Scan for the cell matching the given text and deliver its [X, Y] coordinate at center. 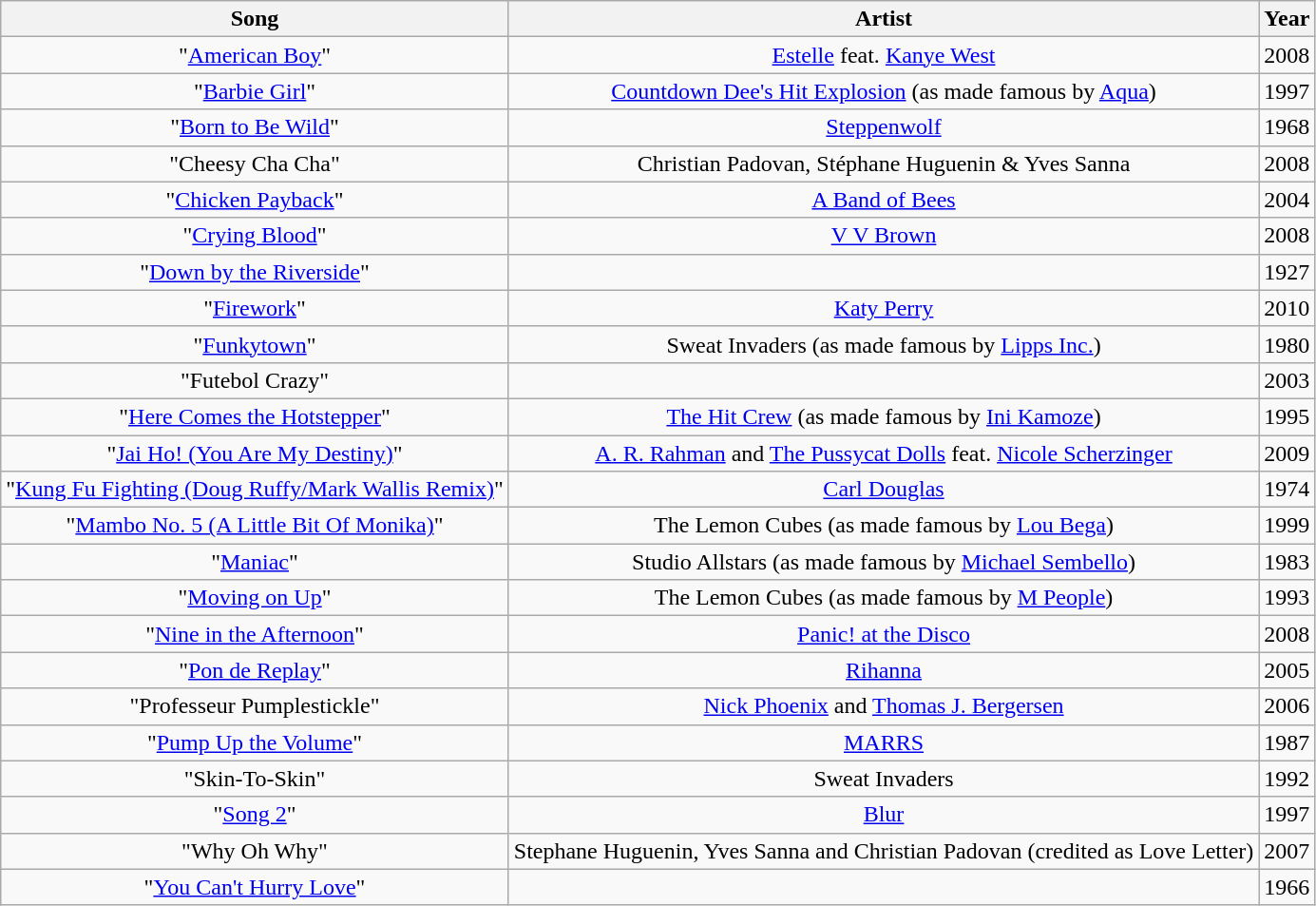
"Futebol Crazy" [255, 380]
1927 [1287, 272]
"Firework" [255, 308]
"Moving on Up" [255, 598]
Katy Perry [884, 308]
Estelle feat. Kanye West [884, 55]
"Kung Fu Fighting (Doug Ruffy/Mark Wallis Remix)" [255, 490]
"Cheesy Cha Cha" [255, 164]
Carl Douglas [884, 490]
Blur [884, 815]
1987 [1287, 742]
1974 [1287, 490]
Studio Allstars (as made famous by Michael Sembello) [884, 562]
1980 [1287, 344]
"Barbie Girl" [255, 91]
Sweat Invaders [884, 779]
"Skin-To-Skin" [255, 779]
2005 [1287, 670]
Rihanna [884, 670]
Countdown Dee's Hit Explosion (as made famous by Aqua) [884, 91]
Panic! at the Disco [884, 634]
1968 [1287, 127]
"Crying Blood" [255, 236]
"Pon de Replay" [255, 670]
2009 [1287, 453]
1983 [1287, 562]
"Song 2" [255, 815]
"Why Oh Why" [255, 851]
Artist [884, 19]
Song [255, 19]
Nick Phoenix and Thomas J. Bergersen [884, 706]
The Hit Crew (as made famous by Ini Kamoze) [884, 416]
2010 [1287, 308]
1999 [1287, 526]
MARRS [884, 742]
"Funkytown" [255, 344]
"Professeur Pumplestickle" [255, 706]
"Pump Up the Volume" [255, 742]
"You Can't Hurry Love" [255, 887]
2003 [1287, 380]
2004 [1287, 200]
"Chicken Payback" [255, 200]
2007 [1287, 851]
Stephane Huguenin, Yves Sanna and Christian Padovan (credited as Love Letter) [884, 851]
"Maniac" [255, 562]
1992 [1287, 779]
The Lemon Cubes (as made famous by M People) [884, 598]
The Lemon Cubes (as made famous by Lou Bega) [884, 526]
A Band of Bees [884, 200]
"Jai Ho! (You Are My Destiny)" [255, 453]
"Down by the Riverside" [255, 272]
"Born to Be Wild" [255, 127]
"Here Comes the Hotstepper" [255, 416]
Sweat Invaders (as made famous by Lipps Inc.) [884, 344]
1995 [1287, 416]
"Mambo No. 5 (A Little Bit Of Monika)" [255, 526]
"American Boy" [255, 55]
A. R. Rahman and The Pussycat Dolls feat. Nicole Scherzinger [884, 453]
1993 [1287, 598]
2006 [1287, 706]
"Nine in the Afternoon" [255, 634]
Steppenwolf [884, 127]
Christian Padovan, Stéphane Huguenin & Yves Sanna [884, 164]
V V Brown [884, 236]
Year [1287, 19]
1966 [1287, 887]
